Return the [X, Y] coordinate for the center point of the cell that contains the specified text.  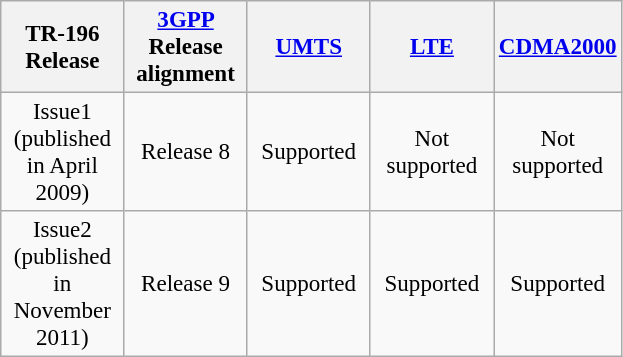
Issue1 (published in April 2009) [62, 152]
UMTS [308, 47]
Release 9 [186, 284]
3GPP Release alignment [186, 47]
TR-196 Release [62, 47]
Issue2 (published in November 2011) [62, 284]
Release 8 [186, 152]
CDMA2000 [558, 47]
LTE [432, 47]
